Locate the cell with the specified text and output its [X, Y] center coordinate. 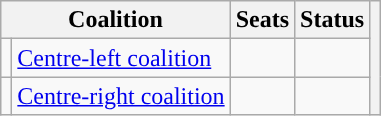
Status [332, 20]
Coalition [116, 20]
Centre-left coalition [121, 58]
Centre-right coalition [121, 96]
Seats [262, 20]
